Detect which cell encompasses the target text, then output its [X, Y] center coordinate. 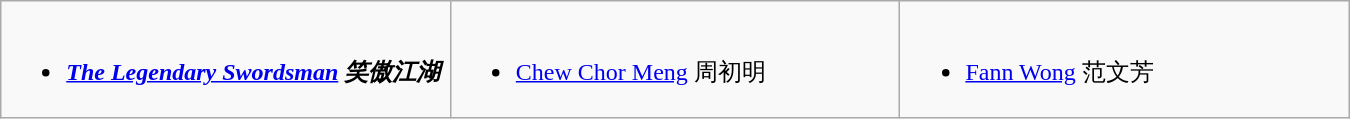
Chew Chor Meng 周初明 [675, 60]
Fann Wong 范文芳 [1125, 60]
The Legendary Swordsman 笑傲江湖 [226, 60]
